Scan for the cell matching the given text and deliver its (X, Y) coordinate at center. 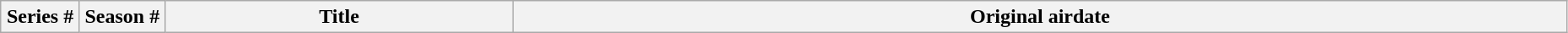
Title (339, 17)
Season # (121, 17)
Original airdate (1041, 17)
Series # (40, 17)
